From the cell containing the given text, extract its center point as (X, Y) coordinate. 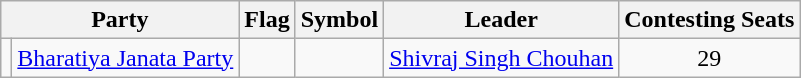
Flag (267, 20)
Shivraj Singh Chouhan (502, 58)
Contesting Seats (710, 20)
Bharatiya Janata Party (126, 58)
Party (120, 20)
Leader (502, 20)
29 (710, 58)
Symbol (339, 20)
